Find where the given text appears and provide that cell's center as [x, y] coordinate. 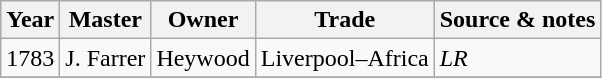
Trade [344, 20]
Source & notes [518, 20]
Master [106, 20]
Liverpool–Africa [344, 58]
Owner [203, 20]
1783 [30, 58]
Year [30, 20]
LR [518, 58]
Heywood [203, 58]
J. Farrer [106, 58]
